Scan for the cell matching the given text and deliver its [x, y] coordinate at center. 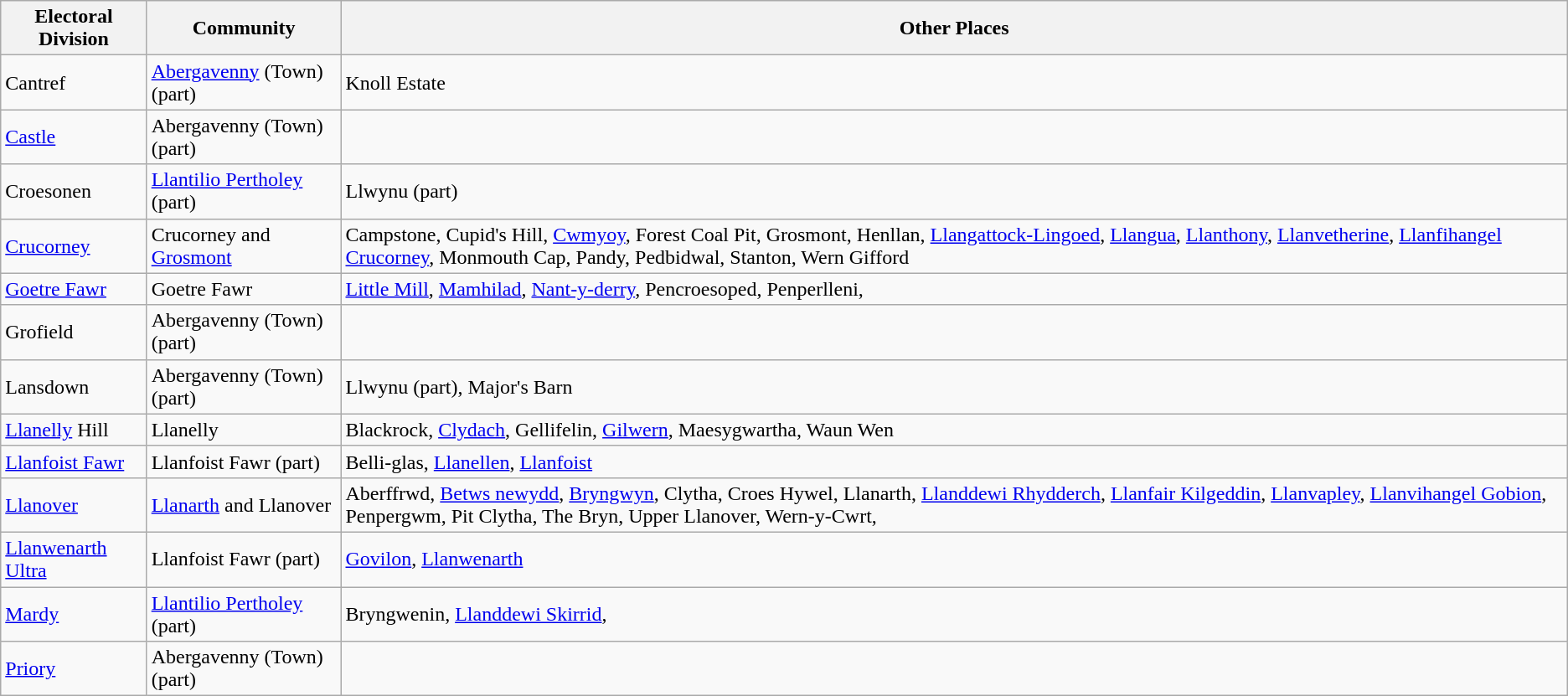
Mardy [74, 613]
Community [244, 28]
Knoll Estate [954, 82]
Lansdown [74, 387]
Llwynu (part), Major's Barn [954, 387]
Cantref [74, 82]
Llanarth and Llanover [244, 504]
Llanelly [244, 430]
Crucorney [74, 246]
Castle [74, 137]
Grofield [74, 332]
Other Places [954, 28]
Little Mill, Mamhilad, Nant-y-derry, Pencroesoped, Penperlleni, [954, 289]
Electoral Division [74, 28]
Croesonen [74, 191]
Llanwenarth Ultra [74, 559]
Blackrock, Clydach, Gellifelin, Gilwern, Maesygwartha, Waun Wen [954, 430]
Bryngwenin, Llanddewi Skirrid, [954, 613]
Llanfoist Fawr [74, 461]
Belli-glas, Llanellen, Llanfoist [954, 461]
Govilon, Llanwenarth [954, 559]
Llanover [74, 504]
Llanelly Hill [74, 430]
Llwynu (part) [954, 191]
Crucorney and Grosmont [244, 246]
Priory [74, 668]
